Find where the given text appears and provide that cell's center as (x, y) coordinate. 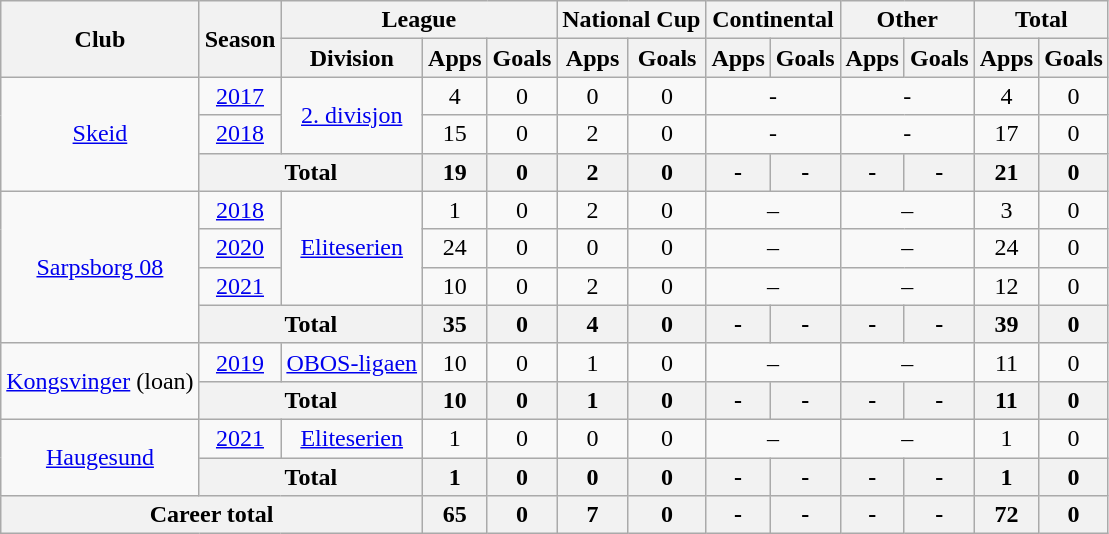
2. divisjon (352, 115)
Skeid (100, 134)
Other (907, 20)
15 (455, 134)
Sarpsborg 08 (100, 267)
39 (1006, 324)
Club (100, 39)
21 (1006, 172)
Division (352, 58)
72 (1006, 515)
3 (1006, 210)
National Cup (632, 20)
OBOS-ligaen (352, 362)
League (419, 20)
12 (1006, 286)
65 (455, 515)
Haugesund (100, 457)
7 (593, 515)
17 (1006, 134)
Season (240, 39)
2020 (240, 248)
Career total (212, 515)
19 (455, 172)
2019 (240, 362)
35 (455, 324)
Continental (773, 20)
2017 (240, 96)
Kongsvinger (loan) (100, 381)
